Return the (X, Y) coordinate for the center point of the cell that contains the specified text.  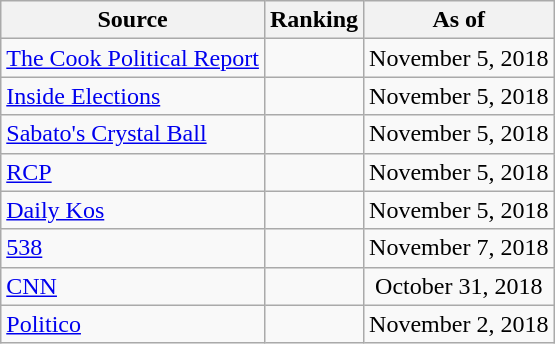
The Cook Political Report (133, 58)
538 (133, 248)
As of (459, 20)
November 2, 2018 (459, 324)
Inside Elections (133, 96)
Ranking (314, 20)
Politico (133, 324)
Daily Kos (133, 210)
CNN (133, 286)
RCP (133, 172)
Source (133, 20)
October 31, 2018 (459, 286)
November 7, 2018 (459, 248)
Sabato's Crystal Ball (133, 134)
